Output the [x, y] coordinate of the center of the cell containing the given text.  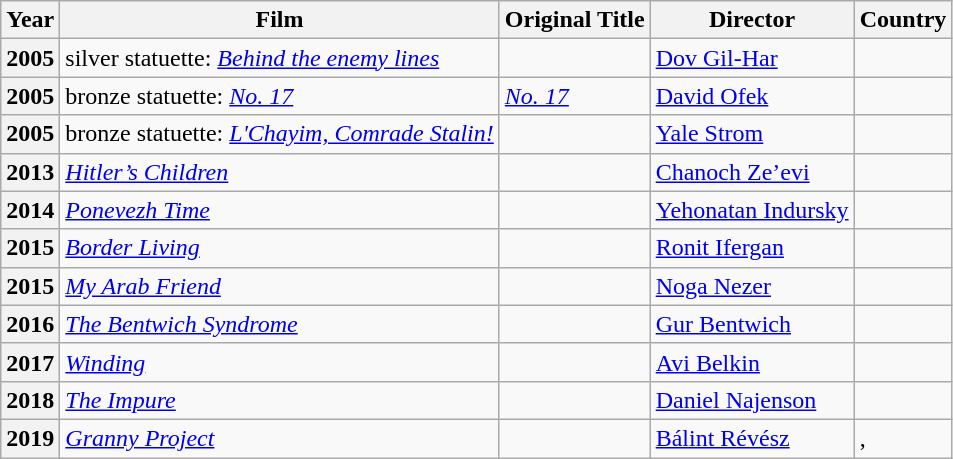
Granny Project [280, 438]
, [903, 438]
2016 [30, 324]
Film [280, 20]
silver statuette: Behind the enemy lines [280, 58]
The Bentwich Syndrome [280, 324]
David Ofek [752, 96]
My Arab Friend [280, 286]
Bálint Révész [752, 438]
Year [30, 20]
bronze statuette: No. 17 [280, 96]
2017 [30, 362]
Original Title [574, 20]
2018 [30, 400]
Country [903, 20]
Avi Belkin [752, 362]
Winding [280, 362]
Gur Bentwich [752, 324]
Noga Nezer [752, 286]
Yehonatan Indursky [752, 210]
Ronit Ifergan [752, 248]
The Impure [280, 400]
No. 17 [574, 96]
Border Living [280, 248]
Dov Gil-Har [752, 58]
Daniel Najenson [752, 400]
Director [752, 20]
Hitler’s Children [280, 172]
2019 [30, 438]
2013 [30, 172]
Chanoch Ze’evi [752, 172]
bronze statuette: L'Chayim, Comrade Stalin! [280, 134]
2014 [30, 210]
Ponevezh Time [280, 210]
Yale Strom [752, 134]
